Determine the [x, y] coordinate at the center of the cell enclosing the given text.  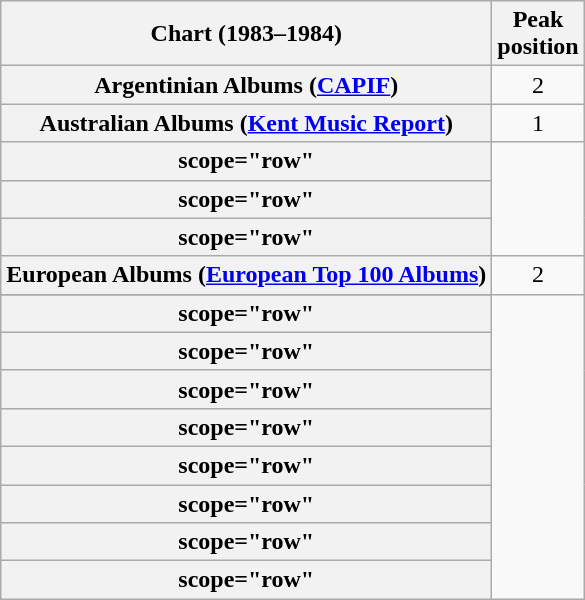
European Albums (European Top 100 Albums) [246, 275]
Peakposition [538, 34]
Argentinian Albums (CAPIF) [246, 85]
Chart (1983–1984) [246, 34]
Australian Albums (Kent Music Report) [246, 123]
1 [538, 123]
